Pinpoint the cell where the given text exists, returning its [x, y] midpoint coordinate. 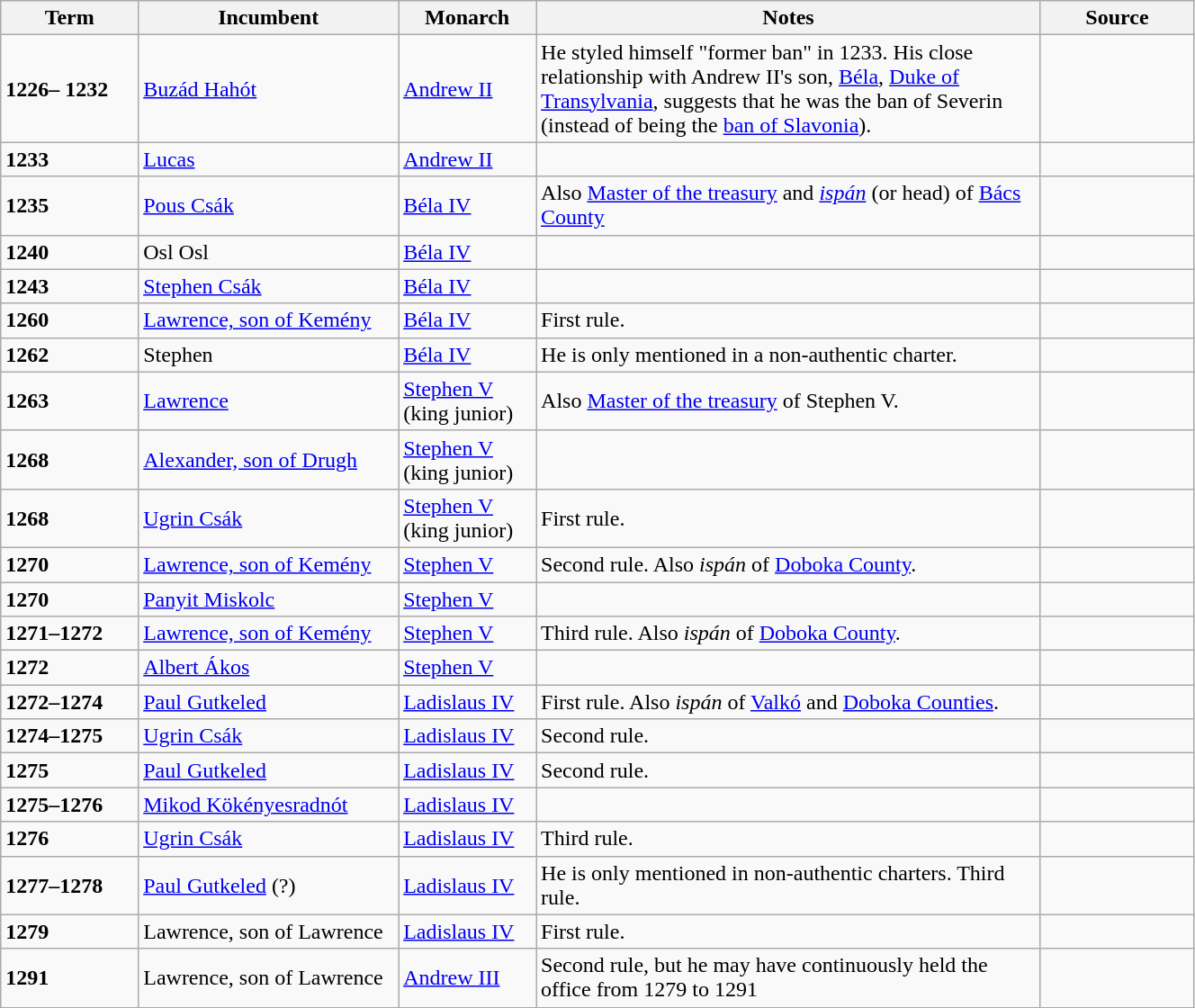
1274–1275 [70, 736]
Pous Csák [268, 205]
Also Master of the treasury of Stephen V. [788, 401]
Buzád Hahót [268, 88]
Alexander, son of Drugh [268, 459]
1276 [70, 839]
1271–1272 [70, 634]
1235 [70, 205]
1279 [70, 931]
1260 [70, 320]
Source [1117, 18]
Albert Ákos [268, 668]
First rule. Also ispán of Valkó and Doboka Counties. [788, 702]
Also Master of the treasury and ispán (or head) of Bács County [788, 205]
1275–1276 [70, 805]
Paul Gutkeled (?) [268, 886]
1233 [70, 159]
He is only mentioned in non-authentic charters. Third rule. [788, 886]
Lawrence [268, 401]
Third rule. Also ispán of Doboka County. [788, 634]
Stephen [268, 355]
1272–1274 [70, 702]
Second rule. Also ispán of Doboka County. [788, 564]
Lucas [268, 159]
Notes [788, 18]
Mikod Kökényesradnót [268, 805]
1277–1278 [70, 886]
Stephen Csák [268, 286]
1226– 1232 [70, 88]
Monarch [468, 18]
1243 [70, 286]
1263 [70, 401]
1240 [70, 252]
1262 [70, 355]
Second rule, but he may have continuously held the office from 1279 to 1291 [788, 977]
Osl Osl [268, 252]
1272 [70, 668]
Term [70, 18]
1291 [70, 977]
1275 [70, 770]
Third rule. [788, 839]
He is only mentioned in a non-authentic charter. [788, 355]
Andrew III [468, 977]
Panyit Miskolc [268, 598]
Incumbent [268, 18]
